For the text-containing cell, return its midpoint in (x, y) coordinate format. 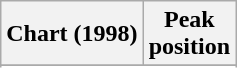
Peakposition (189, 34)
Chart (1998) (72, 34)
